Capture the cell that displays the provided text and extract its [X, Y] central coordinate. 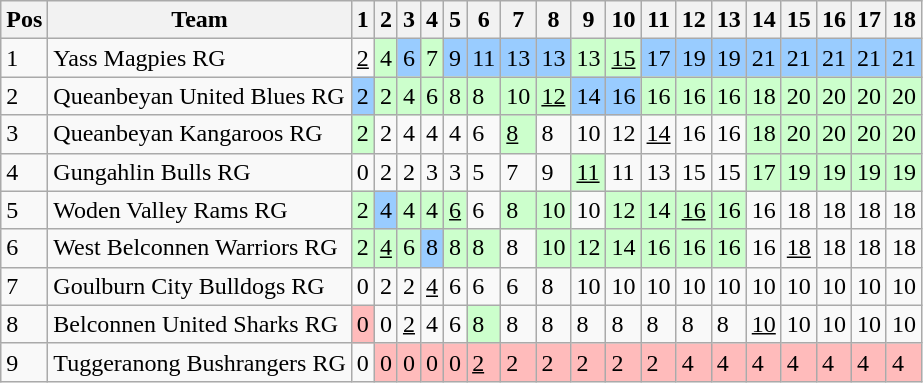
Pos [24, 20]
Gungahlin Bulls RG [200, 172]
Queanbeyan Kangaroos RG [200, 134]
Woden Valley Rams RG [200, 210]
Goulburn City Bulldogs RG [200, 286]
Team [200, 20]
Queanbeyan United Blues RG [200, 96]
Yass Magpies RG [200, 58]
Tuggeranong Bushrangers RG [200, 362]
Belconnen United Sharks RG [200, 324]
West Belconnen Warriors RG [200, 248]
